Pinpoint the cell where the given text exists, returning its (x, y) midpoint coordinate. 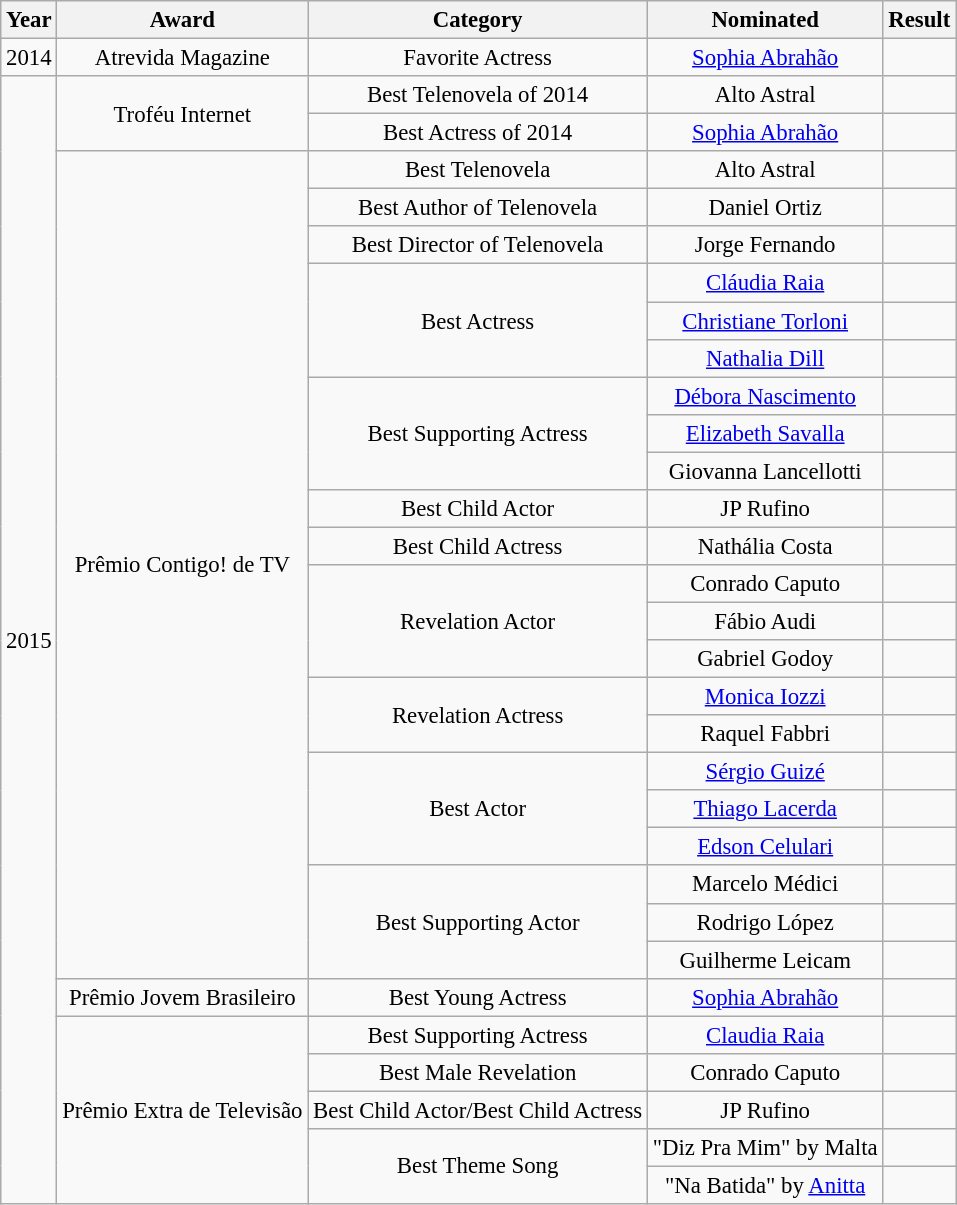
Sérgio Guizé (764, 772)
Prêmio Jovem Brasileiro (182, 997)
Award (182, 20)
2014 (29, 58)
Best Child Actor (478, 509)
Daniel Ortiz (764, 208)
"Na Batida" by Anitta (764, 1185)
Best Telenovela (478, 170)
Prêmio Extra de Televisão (182, 1110)
Best Child Actress (478, 546)
Gabriel Godoy (764, 659)
Best Actress (478, 320)
Best Theme Song (478, 1166)
Jorge Fernando (764, 245)
Category (478, 20)
Thiago Lacerda (764, 809)
Prêmio Contigo! de TV (182, 564)
2015 (29, 640)
Favorite Actress (478, 58)
Marcelo Médici (764, 885)
Edson Celulari (764, 847)
Nominated (764, 20)
Best Actor (478, 810)
Guilherme Leicam (764, 960)
Revelation Actress (478, 716)
Result (920, 20)
Débora Nascimento (764, 396)
Claudia Raia (764, 1035)
Nathália Costa (764, 546)
Raquel Fabbri (764, 734)
Best Actress of 2014 (478, 133)
Year (29, 20)
Best Telenovela of 2014 (478, 95)
Troféu Internet (182, 114)
Christiane Torloni (764, 321)
Best Supporting Actor (478, 922)
Fábio Audi (764, 621)
Giovanna Lancellotti (764, 471)
Atrevida Magazine (182, 58)
Nathalia Dill (764, 358)
Best Child Actor/Best Child Actress (478, 1110)
Best Author of Telenovela (478, 208)
Rodrigo López (764, 922)
Best Young Actress (478, 997)
"Diz Pra Mim" by Malta (764, 1148)
Cláudia Raia (764, 283)
Revelation Actor (478, 622)
Monica Iozzi (764, 697)
Best Male Revelation (478, 1073)
Elizabeth Savalla (764, 433)
Best Director of Telenovela (478, 245)
